Provide the [X, Y] coordinate of the cell's center where the given text is located.  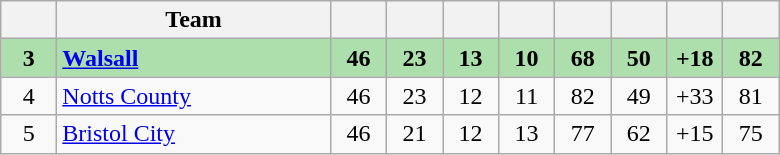
62 [639, 134]
+33 [695, 96]
21 [414, 134]
49 [639, 96]
Walsall [194, 58]
11 [527, 96]
4 [29, 96]
+15 [695, 134]
68 [583, 58]
Team [194, 20]
3 [29, 58]
10 [527, 58]
Bristol City [194, 134]
77 [583, 134]
81 [751, 96]
75 [751, 134]
50 [639, 58]
5 [29, 134]
+18 [695, 58]
Notts County [194, 96]
